Return (x, y) of the center of cell containing provided text 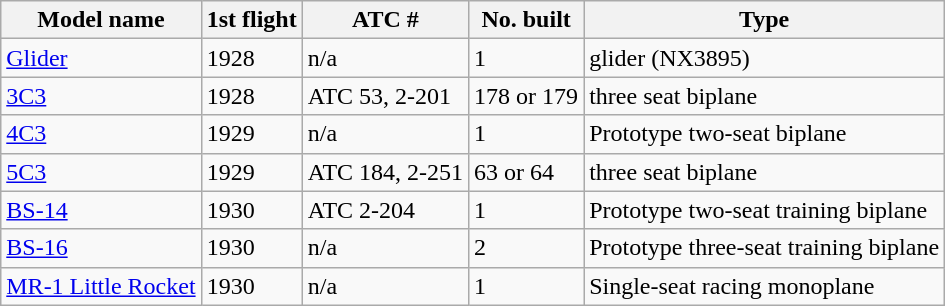
BS-14 (101, 210)
3C3 (101, 96)
ATC # (385, 20)
4C3 (101, 134)
No. built (526, 20)
BS-16 (101, 248)
MR-1 Little Rocket (101, 286)
Glider (101, 58)
ATC 2-204 (385, 210)
63 or 64 (526, 172)
Type (764, 20)
Single-seat racing monoplane (764, 286)
Prototype three-seat training biplane (764, 248)
1st flight (252, 20)
178 or 179 (526, 96)
Model name (101, 20)
ATC 184, 2-251 (385, 172)
Prototype two-seat biplane (764, 134)
Prototype two-seat training biplane (764, 210)
5C3 (101, 172)
2 (526, 248)
glider (NX3895) (764, 58)
ATC 53, 2-201 (385, 96)
